From the cell containing the given text, extract its center point as [X, Y] coordinate. 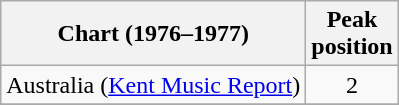
Australia (Kent Music Report) [154, 85]
Peakposition [352, 34]
2 [352, 85]
Chart (1976–1977) [154, 34]
